From the cell containing the given text, extract its center point as (X, Y) coordinate. 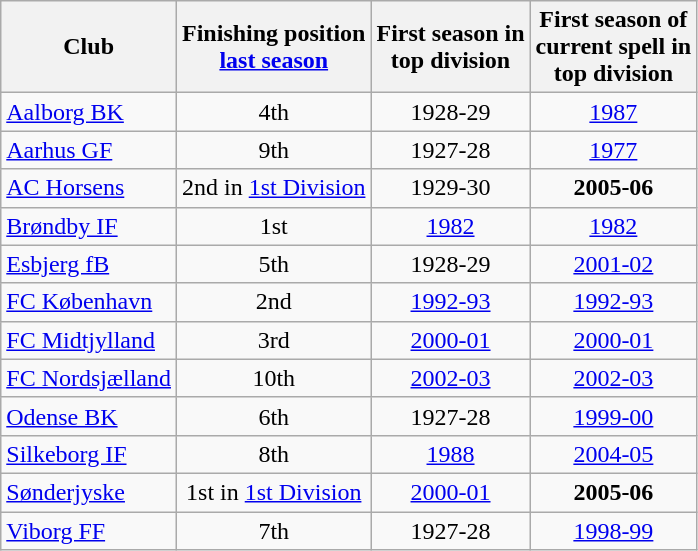
2001-02 (614, 264)
3rd (274, 340)
1998-99 (614, 531)
2nd (274, 302)
2004-05 (614, 454)
4th (274, 112)
1st (274, 226)
10th (274, 378)
9th (274, 150)
7th (274, 531)
Club (89, 47)
1987 (614, 112)
1929-30 (450, 188)
1999-00 (614, 416)
5th (274, 264)
First season intop division (450, 47)
Finishing positionlast season (274, 47)
Odense BK (89, 416)
First season ofcurrent spell intop division (614, 47)
FC København (89, 302)
FC Midtjylland (89, 340)
Esbjerg fB (89, 264)
AC Horsens (89, 188)
2nd in 1st Division (274, 188)
Sønderjyske (89, 492)
Silkeborg IF (89, 454)
8th (274, 454)
Aalborg BK (89, 112)
Brøndby IF (89, 226)
1st in 1st Division (274, 492)
Viborg FF (89, 531)
1988 (450, 454)
Aarhus GF (89, 150)
FC Nordsjælland (89, 378)
6th (274, 416)
1977 (614, 150)
